Output the (x, y) coordinate of the center of the cell containing the given text.  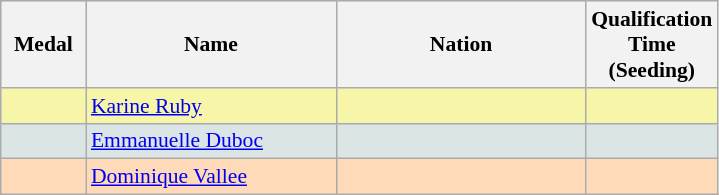
Nation (461, 44)
Emmanuelle Duboc (211, 141)
Karine Ruby (211, 106)
Medal (44, 44)
Name (211, 44)
Dominique Vallee (211, 177)
Qualification Time (Seeding) (652, 44)
